Detect which cell encompasses the target text, then output its [x, y] center coordinate. 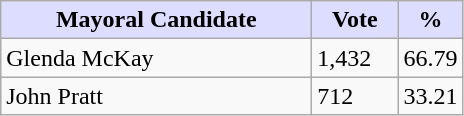
1,432 [355, 58]
% [430, 20]
Vote [355, 20]
John Pratt [156, 96]
Glenda McKay [156, 58]
Mayoral Candidate [156, 20]
66.79 [430, 58]
33.21 [430, 96]
712 [355, 96]
